Find where the given text appears and provide that cell's center as (x, y) coordinate. 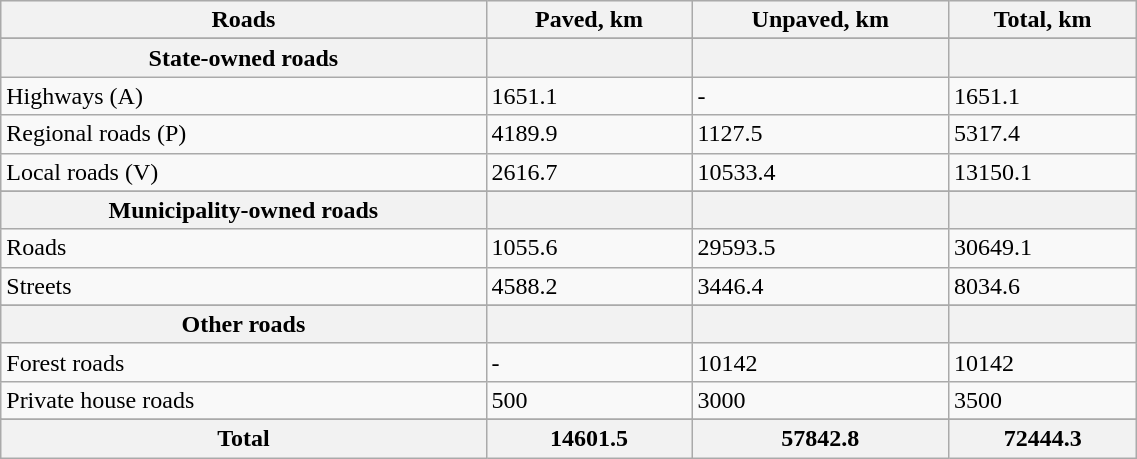
13150.1 (1043, 172)
Other roads (244, 324)
3500 (1043, 400)
29593.5 (820, 248)
57842.8 (820, 438)
2616.7 (589, 172)
Total (244, 438)
Streets (244, 286)
10533.4 (820, 172)
1127.5 (820, 134)
Paved, km (589, 20)
8034.6 (1043, 286)
Municipality-owned roads (244, 210)
4588.2 (589, 286)
Local roads (V) (244, 172)
14601.5 (589, 438)
Regional roads (P) (244, 134)
500 (589, 400)
1055.6 (589, 248)
Highways (A) (244, 96)
72444.3 (1043, 438)
3000 (820, 400)
5317.4 (1043, 134)
30649.1 (1043, 248)
3446.4 (820, 286)
Unpaved, km (820, 20)
4189.9 (589, 134)
State-owned roads (244, 58)
Forest roads (244, 362)
Total, km (1043, 20)
Private house roads (244, 400)
